Capture the cell that displays the provided text and extract its [x, y] central coordinate. 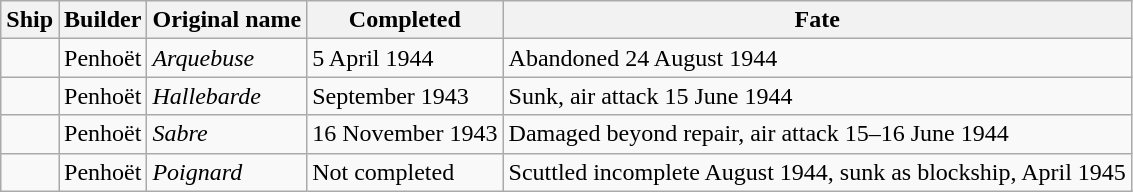
Poignard [227, 172]
Scuttled incomplete August 1944, sunk as blockship, April 1945 [817, 172]
Builder [103, 20]
Damaged beyond repair, air attack 15–16 June 1944 [817, 134]
Fate [817, 20]
Sunk, air attack 15 June 1944 [817, 96]
Ship [30, 20]
Sabre [227, 134]
Original name [227, 20]
16 November 1943 [405, 134]
Not completed [405, 172]
5 April 1944 [405, 58]
Abandoned 24 August 1944 [817, 58]
Completed [405, 20]
September 1943 [405, 96]
Hallebarde [227, 96]
Arquebuse [227, 58]
